Identify which cell holds the provided text, then report its (x, y) central coordinate. 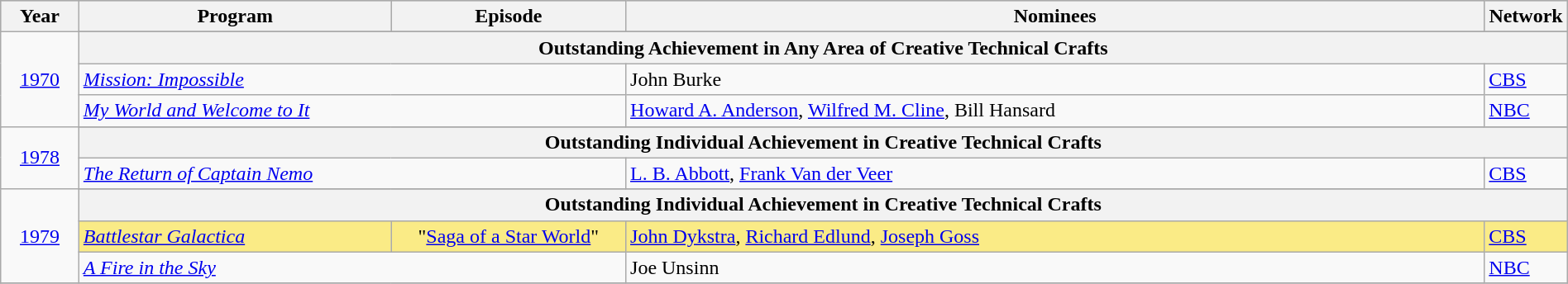
John Dykstra, Richard Edlund, Joseph Goss (1055, 236)
Outstanding Achievement in Any Area of Creative Technical Crafts (823, 48)
Joe Unsinn (1055, 267)
Battlestar Galactica (235, 236)
Episode (508, 17)
Mission: Impossible (352, 79)
The Return of Captain Nemo (352, 173)
A Fire in the Sky (352, 267)
L. B. Abbott, Frank Van der Veer (1055, 173)
Network (1526, 17)
1970 (40, 79)
My World and Welcome to It (352, 111)
Howard A. Anderson, Wilfred M. Cline, Bill Hansard (1055, 111)
1978 (40, 158)
John Burke (1055, 79)
Program (235, 17)
Nominees (1055, 17)
1979 (40, 236)
"Saga of a Star World" (508, 236)
Year (40, 17)
